Search for the cell housing the specified text and yield its (x, y) center coordinate. 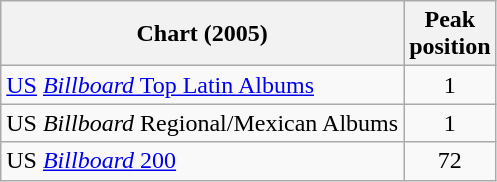
US Billboard 200 (202, 161)
72 (450, 161)
Peakposition (450, 34)
Chart (2005) (202, 34)
US Billboard Regional/Mexican Albums (202, 123)
US Billboard Top Latin Albums (202, 85)
